Determine the (x, y) coordinate at the center of the cell enclosing the given text.  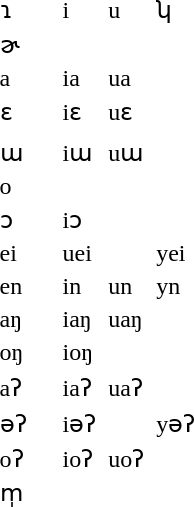
uei (80, 253)
iaʔ (80, 387)
iaŋ (80, 319)
iɔ (80, 220)
un (126, 287)
ia (80, 78)
ioŋ (80, 353)
ua (126, 78)
iɛ (80, 112)
in (80, 287)
uaŋ (126, 319)
uaʔ (126, 387)
uɛ (126, 112)
iəʔ (80, 424)
ioʔ (80, 458)
iɯ (80, 152)
uoʔ (126, 458)
uɯ (126, 152)
